Find where the given text appears and provide that cell's center as (X, Y) coordinate. 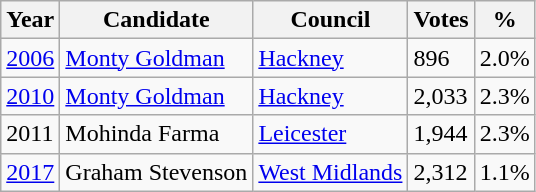
Mohinda Farma (156, 134)
Council (330, 20)
2011 (30, 134)
2010 (30, 96)
2,033 (441, 96)
2.0% (504, 58)
2,312 (441, 172)
896 (441, 58)
Leicester (330, 134)
Year (30, 20)
2006 (30, 58)
Votes (441, 20)
West Midlands (330, 172)
2017 (30, 172)
1.1% (504, 172)
1,944 (441, 134)
Graham Stevenson (156, 172)
% (504, 20)
Candidate (156, 20)
